Return (X, Y) of the center of cell containing provided text 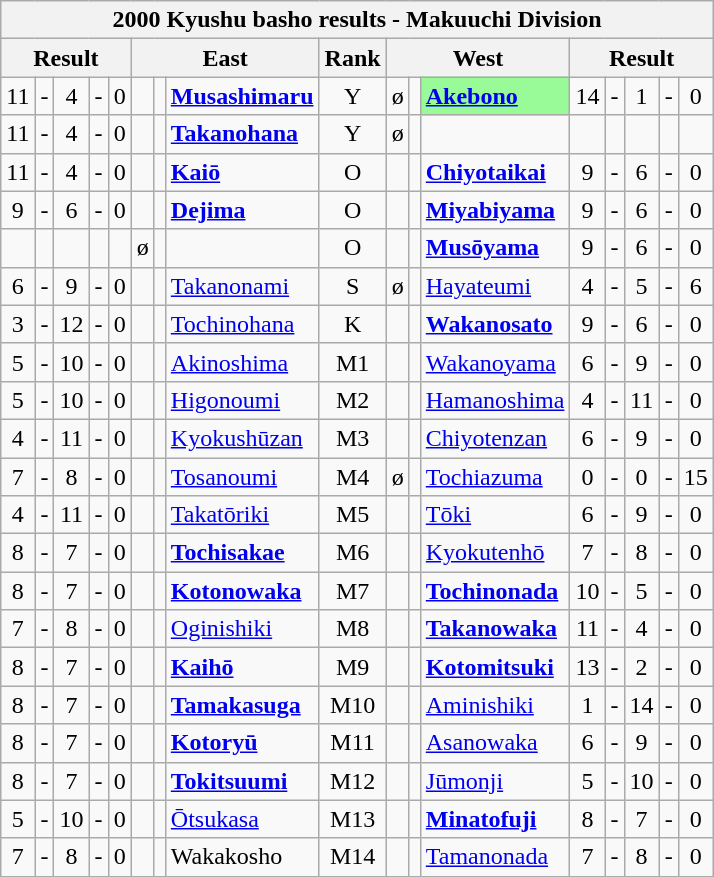
Hayateumi (495, 286)
Oginishiki (242, 629)
Chiyotenzan (495, 438)
Kotoryū (242, 743)
Tochisakae (242, 553)
Asanowaka (495, 743)
Jūmonji (495, 781)
East (225, 58)
Ōtsukasa (242, 819)
Tosanoumi (242, 477)
Tōki (495, 515)
15 (696, 477)
Akebono (495, 96)
Musashimaru (242, 96)
Wakanoyama (495, 362)
2 (642, 667)
K (352, 324)
2000 Kyushu basho results - Makuuchi Division (357, 20)
M2 (352, 400)
M11 (352, 743)
Tochiazuma (495, 477)
M1 (352, 362)
M14 (352, 857)
Kaihō (242, 667)
M8 (352, 629)
Rank (352, 58)
Tamakasuga (242, 705)
Takanowaka (495, 629)
Chiyotaikai (495, 172)
Hamanoshima (495, 400)
M4 (352, 477)
Kyokushūzan (242, 438)
West (478, 58)
M13 (352, 819)
Kotonowaka (242, 591)
Aminishiki (495, 705)
M3 (352, 438)
Takatōriki (242, 515)
M12 (352, 781)
Tochinonada (495, 591)
M5 (352, 515)
Tokitsuumi (242, 781)
Musōyama (495, 248)
Tamanonada (495, 857)
M10 (352, 705)
Dejima (242, 210)
S (352, 286)
Kaiō (242, 172)
Takanonami (242, 286)
Akinoshima (242, 362)
Minatofuji (495, 819)
Tochinohana (242, 324)
M9 (352, 667)
M6 (352, 553)
Takanohana (242, 134)
Wakanosato (495, 324)
Wakakosho (242, 857)
3 (18, 324)
Kotomitsuki (495, 667)
Miyabiyama (495, 210)
12 (72, 324)
13 (588, 667)
Higonoumi (242, 400)
M7 (352, 591)
Kyokutenhō (495, 553)
